Locate the cell with the specified text and output its [x, y] center coordinate. 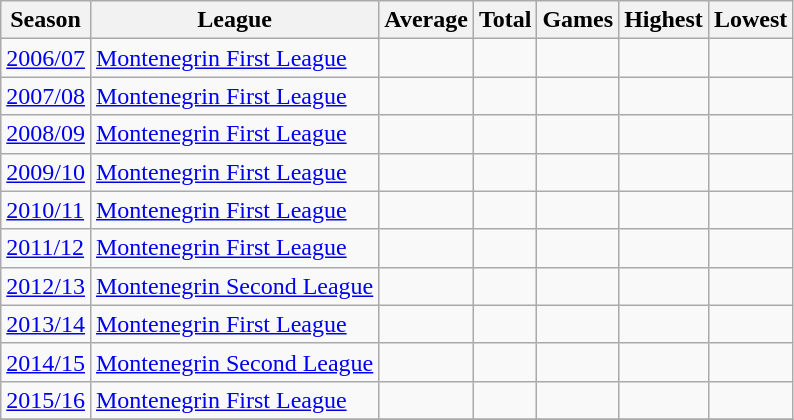
2014/15 [46, 362]
2010/11 [46, 210]
2009/10 [46, 172]
Lowest [750, 20]
Total [505, 20]
Season [46, 20]
2011/12 [46, 248]
Highest [664, 20]
Games [578, 20]
2015/16 [46, 400]
2012/13 [46, 286]
2008/09 [46, 134]
League [234, 20]
2007/08 [46, 96]
2013/14 [46, 324]
2006/07 [46, 58]
Average [426, 20]
